Detect which cell encompasses the target text, then output its (X, Y) center coordinate. 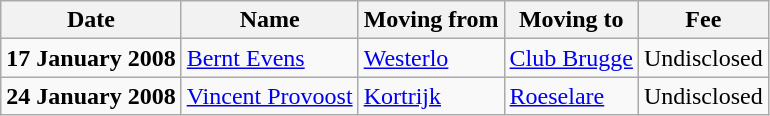
Date (91, 20)
Club Brugge (571, 58)
Moving from (431, 20)
Moving to (571, 20)
Kortrijk (431, 96)
Westerlo (431, 58)
Roeselare (571, 96)
24 January 2008 (91, 96)
Name (270, 20)
17 January 2008 (91, 58)
Bernt Evens (270, 58)
Fee (703, 20)
Vincent Provoost (270, 96)
